Extract the (x, y) coordinate from the center of the cell holding the provided text.  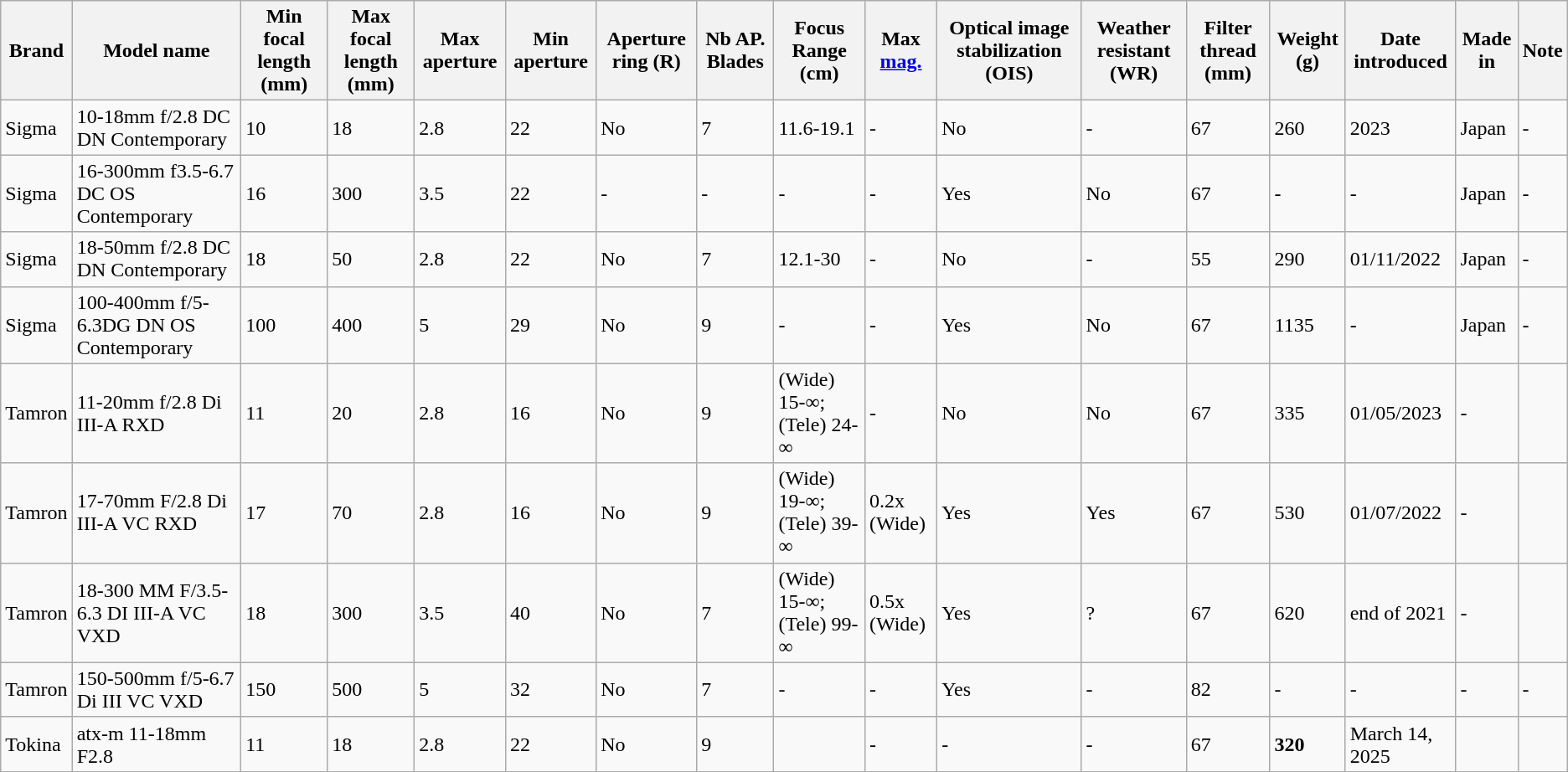
Aperture ring (R) (647, 50)
29 (550, 325)
40 (550, 613)
18-50mm f/2.8 DC DN Contemporary (157, 260)
March 14, 2025 (1400, 744)
Weight (g) (1308, 50)
320 (1308, 744)
Note (1543, 50)
400 (371, 325)
Max focal length (mm) (371, 50)
Max mag. (900, 50)
(Wide) 15-∞; (Tele) 24-∞ (819, 414)
Nb AP. Blades (735, 50)
Focus Range (cm) (819, 50)
10-18mm f/2.8 DC DN Contemporary (157, 127)
82 (1228, 690)
Made in (1487, 50)
Brand (37, 50)
Model name (157, 50)
12.1-30 (819, 260)
150 (285, 690)
Min aperture (550, 50)
150-500mm f/5-6.7 Di III VC VXD (157, 690)
32 (550, 690)
? (1134, 613)
Optical image stabilization (OIS) (1009, 50)
260 (1308, 127)
1135 (1308, 325)
20 (371, 414)
290 (1308, 260)
530 (1308, 512)
11.6-19.1 (819, 127)
Max aperture (461, 50)
10 (285, 127)
11-20mm f/2.8 Di III-A RXD (157, 414)
0.2x (Wide) (900, 512)
500 (371, 690)
17 (285, 512)
70 (371, 512)
100 (285, 325)
01/07/2022 (1400, 512)
335 (1308, 414)
50 (371, 260)
01/11/2022 (1400, 260)
55 (1228, 260)
01/05/2023 (1400, 414)
18-300 MM F/3.5-6.3 DI III-A VC VXD (157, 613)
Date introduced (1400, 50)
(Wide) 19-∞; (Tele) 39-∞ (819, 512)
Tokina (37, 744)
0.5x (Wide) (900, 613)
end of 2021 (1400, 613)
2023 (1400, 127)
620 (1308, 613)
atx-m 11-18mm F2.8 (157, 744)
Filter thread (mm) (1228, 50)
16-300mm f3.5-6.7 DC OS Contemporary (157, 193)
Min focal length (mm) (285, 50)
100-400mm f/5-6.3DG DN OS Contemporary (157, 325)
(Wide) 15-∞; (Tele) 99-∞ (819, 613)
17-70mm F/2.8 Di III-A VC RXD (157, 512)
Weather resistant (WR) (1134, 50)
